Locate the cell with the specified text and output its [X, Y] center coordinate. 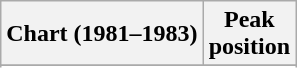
Peakposition [249, 34]
Chart (1981–1983) [102, 34]
